Locate the cell with the specified text and output its (x, y) center coordinate. 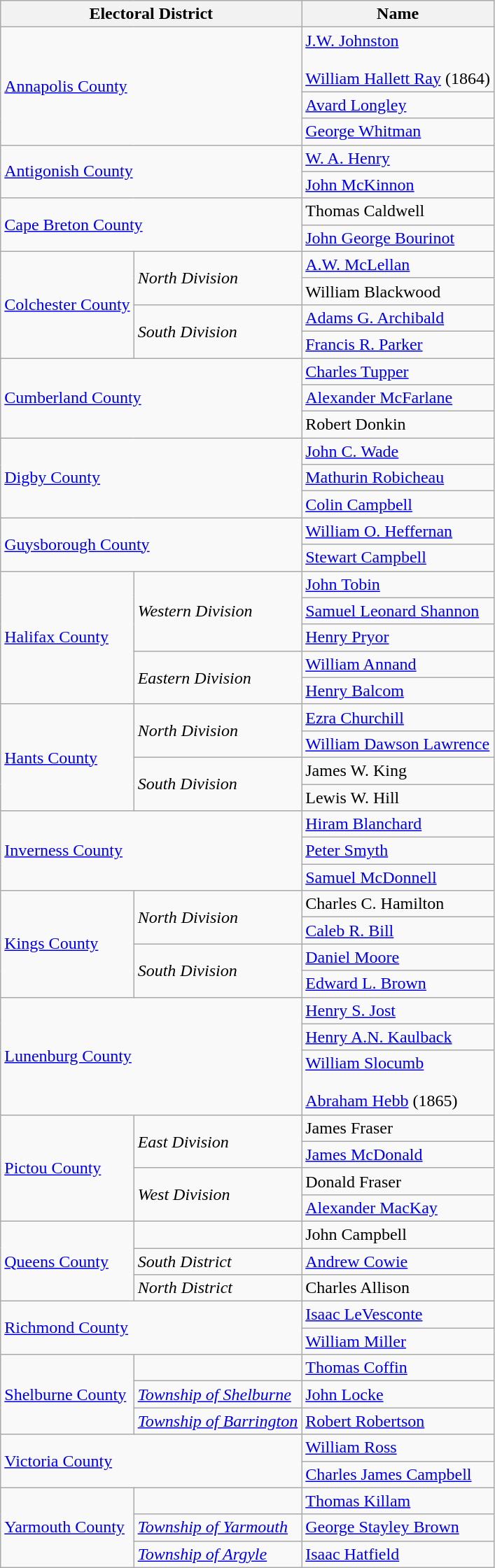
William Dawson Lawrence (398, 744)
Digby County (151, 478)
Queens County (67, 1261)
Samuel Leonard Shannon (398, 611)
James McDonald (398, 1154)
Name (398, 14)
Western Division (218, 611)
John Locke (398, 1394)
East Division (218, 1141)
Colin Campbell (398, 504)
James W. King (398, 770)
Henry A.N. Kaulback (398, 1037)
Township of Barrington (218, 1421)
Lunenburg County (151, 1056)
George Stayley Brown (398, 1527)
William Blackwood (398, 291)
John Campbell (398, 1234)
William Annand (398, 664)
Francis R. Parker (398, 344)
William O. Heffernan (398, 531)
Avard Longley (398, 105)
Isaac Hatfield (398, 1554)
Victoria County (151, 1461)
Peter Smyth (398, 851)
Township of Yarmouth (218, 1527)
Richmond County (151, 1328)
Daniel Moore (398, 957)
John C. Wade (398, 451)
W. A. Henry (398, 158)
Robert Donkin (398, 425)
Thomas Coffin (398, 1368)
Robert Robertson (398, 1421)
Adams G. Archibald (398, 318)
Caleb R. Bill (398, 931)
John George Bourinot (398, 238)
William Ross (398, 1448)
Halifax County (67, 637)
Henry Balcom (398, 691)
Yarmouth County (67, 1527)
Township of Shelburne (218, 1394)
Thomas Killam (398, 1501)
South District (218, 1262)
Alexander McFarlane (398, 398)
Cape Breton County (151, 225)
James Fraser (398, 1128)
Inverness County (151, 851)
Lewis W. Hill (398, 797)
J.W. JohnstonWilliam Hallett Ray (1864) (398, 59)
West Division (218, 1194)
Henry Pryor (398, 637)
Charles Allison (398, 1288)
John Tobin (398, 584)
Hiram Blanchard (398, 824)
North District (218, 1288)
Stewart Campbell (398, 558)
John McKinnon (398, 185)
Isaac LeVesconte (398, 1315)
Alexander MacKay (398, 1208)
Antigonish County (151, 171)
William Miller (398, 1341)
Henry S. Jost (398, 1010)
Charles Tupper (398, 372)
Guysborough County (151, 544)
Township of Argyle (218, 1554)
Pictou County (67, 1168)
Mathurin Robicheau (398, 478)
Samuel McDonnell (398, 877)
Charles C. Hamilton (398, 904)
Andrew Cowie (398, 1262)
A.W. McLellan (398, 264)
Kings County (67, 944)
Hants County (67, 757)
Eastern Division (218, 677)
Charles James Campbell (398, 1474)
George Whitman (398, 132)
Electoral District (151, 14)
Shelburne County (67, 1394)
Edward L. Brown (398, 984)
Colchester County (67, 304)
William SlocumbAbraham Hebb (1865) (398, 1082)
Donald Fraser (398, 1181)
Cumberland County (151, 398)
Thomas Caldwell (398, 211)
Ezra Churchill (398, 717)
Annapolis County (151, 86)
